Extract the [x, y] coordinate from the center of the cell holding the provided text.  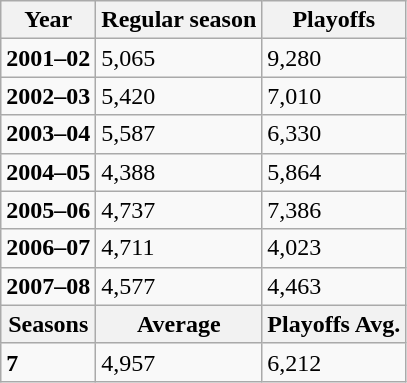
Playoffs [334, 20]
2005–06 [48, 210]
9,280 [334, 58]
Playoffs Avg. [334, 324]
Year [48, 20]
2004–05 [48, 172]
4,711 [179, 248]
Regular season [179, 20]
Seasons [48, 324]
7,010 [334, 96]
4,463 [334, 286]
7,386 [334, 210]
4,388 [179, 172]
2001–02 [48, 58]
4,023 [334, 248]
5,420 [179, 96]
6,212 [334, 362]
2007–08 [48, 286]
5,864 [334, 172]
4,577 [179, 286]
2006–07 [48, 248]
7 [48, 362]
4,957 [179, 362]
4,737 [179, 210]
Average [179, 324]
5,587 [179, 134]
5,065 [179, 58]
6,330 [334, 134]
2002–03 [48, 96]
2003–04 [48, 134]
